Search for the cell housing the specified text and yield its (x, y) center coordinate. 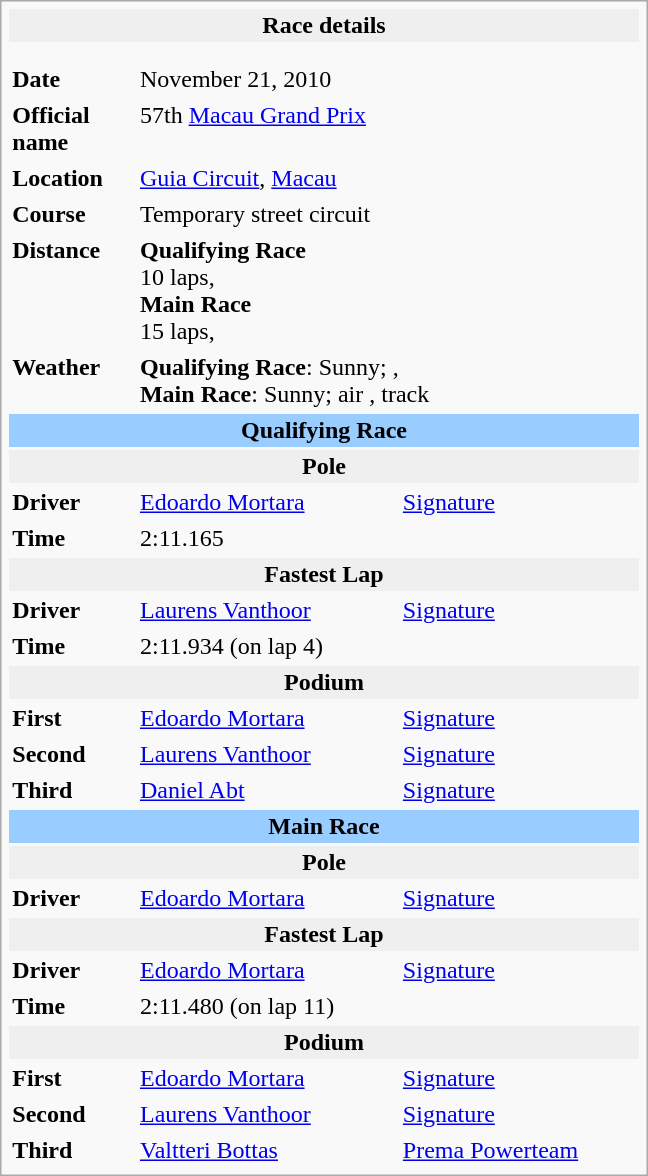
Distance (72, 291)
Race details (324, 26)
Qualifying Race (324, 430)
Weather (72, 381)
Daniel Abt (267, 790)
Prema Powerteam (520, 1150)
Main Race (324, 826)
Temporary street circuit (388, 214)
Qualifying Race10 laps, Main Race15 laps, (388, 291)
2:11.480 (on lap 11) (388, 1006)
57th Macau Grand Prix (388, 129)
Valtteri Bottas (267, 1150)
November 21, 2010 (267, 80)
Course (72, 214)
Date (72, 80)
2:11.934 (on lap 4) (388, 646)
Qualifying Race: Sunny; , Main Race: Sunny; air , track (388, 381)
2:11.165 (388, 538)
Guia Circuit, Macau (388, 178)
Location (72, 178)
Official name (72, 129)
